Provide the [x, y] coordinate of the cell's center where the given text is located.  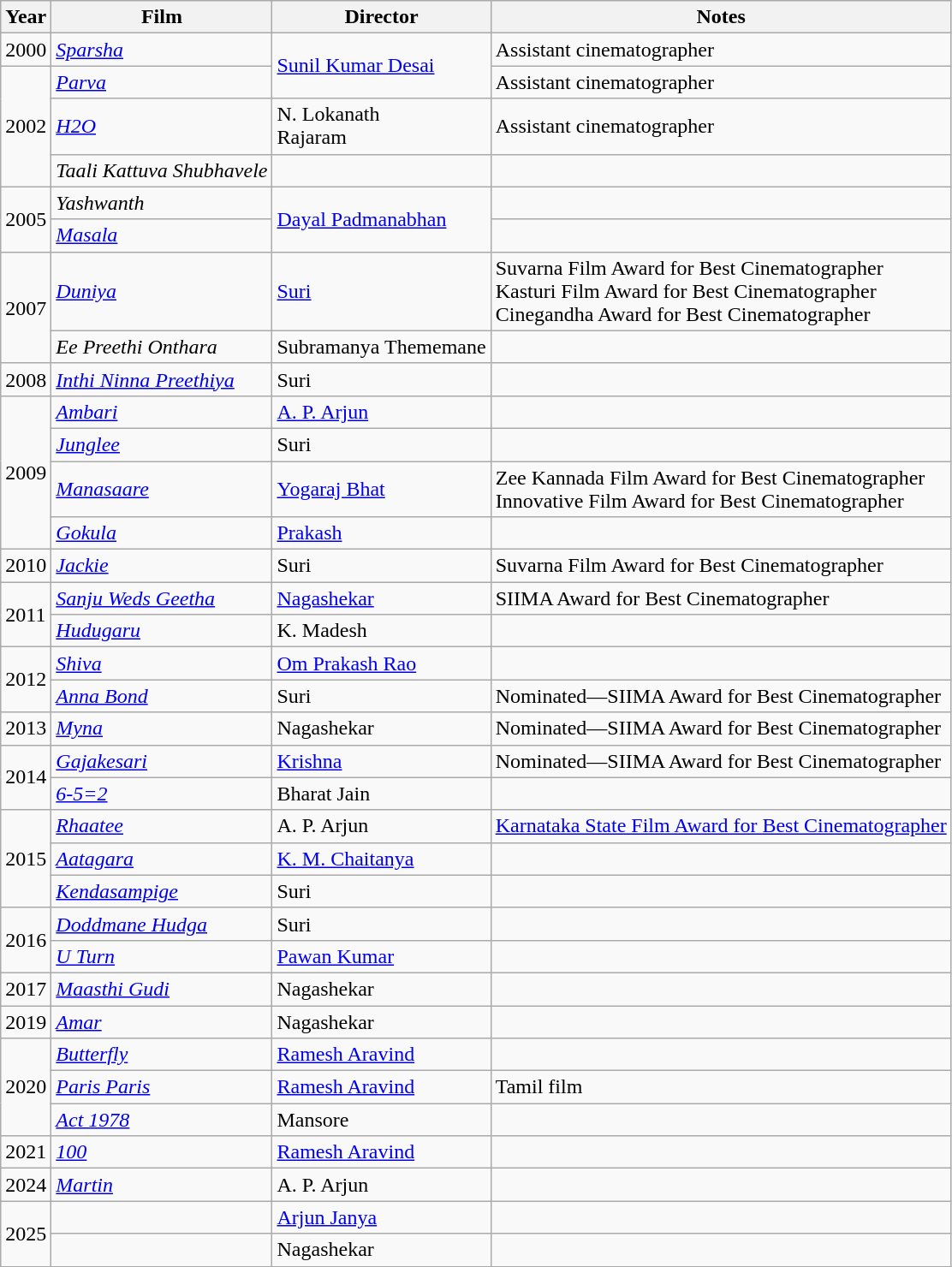
Act 1978 [162, 1120]
6-5=2 [162, 794]
100 [162, 1152]
Subramanya Thememane [382, 347]
Karnataka State Film Award for Best Cinematographer [721, 826]
2024 [26, 1185]
Doddmane Hudga [162, 924]
Masala [162, 235]
Krishna [382, 761]
Film [162, 17]
2021 [26, 1152]
2007 [26, 307]
2002 [26, 127]
Year [26, 17]
Jackie [162, 566]
2008 [26, 379]
Inthi Ninna Preethiya [162, 379]
Arjun Janya [382, 1217]
Director [382, 17]
Gajakesari [162, 761]
Bharat Jain [382, 794]
Hudugaru [162, 631]
Tamil film [721, 1087]
Zee Kannada Film Award for Best CinematographerInnovative Film Award for Best Cinematographer [721, 488]
Mansore [382, 1120]
Pawan Kumar [382, 956]
2009 [26, 473]
2015 [26, 859]
2019 [26, 1021]
U Turn [162, 956]
2025 [26, 1234]
Aatagara [162, 859]
Parva [162, 82]
Ee Preethi Onthara [162, 347]
Dayal Padmanabhan [382, 219]
Suvarna Film Award for Best Cinematographer Kasturi Film Award for Best Cinematographer Cinegandha Award for Best Cinematographer [721, 291]
Kendasampige [162, 891]
Myna [162, 729]
2005 [26, 219]
Gokula [162, 533]
2000 [26, 50]
2012 [26, 680]
2016 [26, 940]
2013 [26, 729]
Sunil Kumar Desai [382, 66]
Om Prakash Rao [382, 663]
Sparsha [162, 50]
2010 [26, 566]
Taali Kattuva Shubhavele [162, 170]
Yashwanth [162, 203]
2014 [26, 777]
Shiva [162, 663]
Suvarna Film Award for Best Cinematographer [721, 566]
2011 [26, 615]
2017 [26, 989]
Junglee [162, 444]
N. LokanathRajaram [382, 127]
Manasaare [162, 488]
SIIMA Award for Best Cinematographer [721, 598]
H2O [162, 127]
Maasthi Gudi [162, 989]
Paris Paris [162, 1087]
2020 [26, 1087]
Notes [721, 17]
Sanju Weds Geetha [162, 598]
Ambari [162, 412]
Rhaatee [162, 826]
Anna Bond [162, 696]
Butterfly [162, 1055]
Duniya [162, 291]
Yogaraj Bhat [382, 488]
K. Madesh [382, 631]
Amar [162, 1021]
K. M. Chaitanya [382, 859]
Prakash [382, 533]
Martin [162, 1185]
